Find where the given text appears and provide that cell's center as [X, Y] coordinate. 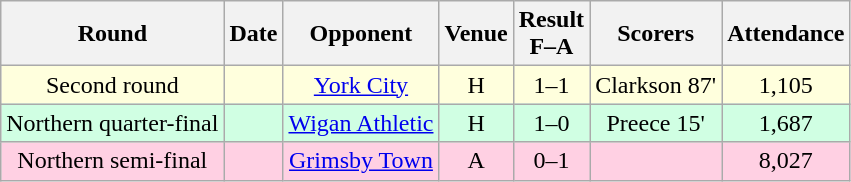
York City [361, 85]
1–1 [551, 85]
Wigan Athletic [361, 123]
1–0 [551, 123]
Preece 15' [656, 123]
Grimsby Town [361, 161]
Venue [476, 34]
Attendance [786, 34]
0–1 [551, 161]
Opponent [361, 34]
ResultF–A [551, 34]
Northern semi-final [112, 161]
Round [112, 34]
Northern quarter-final [112, 123]
Scorers [656, 34]
1,105 [786, 85]
Second round [112, 85]
1,687 [786, 123]
A [476, 161]
Clarkson 87' [656, 85]
Date [254, 34]
8,027 [786, 161]
